Identify which cell holds the provided text, then report its [X, Y] central coordinate. 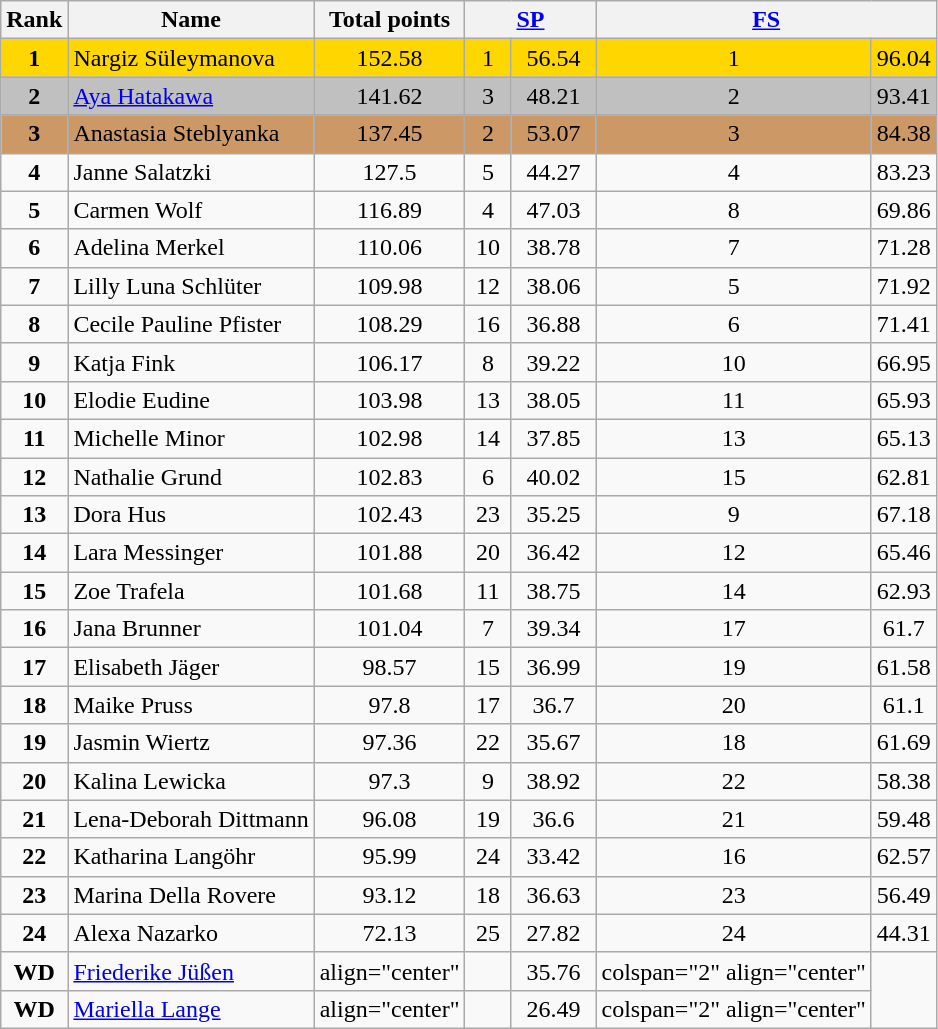
Jana Brunner [191, 629]
Kalina Lewicka [191, 781]
Janne Salatzki [191, 172]
Lena-Deborah Dittmann [191, 819]
66.95 [904, 362]
Nargiz Süleymanova [191, 58]
59.48 [904, 819]
36.42 [554, 553]
95.99 [390, 857]
Adelina Merkel [191, 248]
Mariella Lange [191, 1009]
38.92 [554, 781]
98.57 [390, 667]
36.63 [554, 895]
35.76 [554, 971]
Total points [390, 20]
FS [766, 20]
Cecile Pauline Pfister [191, 324]
35.25 [554, 515]
48.21 [554, 96]
Katja Fink [191, 362]
Dora Hus [191, 515]
53.07 [554, 134]
Anastasia Steblyanka [191, 134]
97.36 [390, 743]
96.04 [904, 58]
Lara Messinger [191, 553]
110.06 [390, 248]
26.49 [554, 1009]
36.88 [554, 324]
Name [191, 20]
58.38 [904, 781]
56.54 [554, 58]
47.03 [554, 210]
71.28 [904, 248]
56.49 [904, 895]
102.98 [390, 438]
108.29 [390, 324]
65.46 [904, 553]
Elodie Eudine [191, 400]
44.27 [554, 172]
Katharina Langöhr [191, 857]
97.8 [390, 705]
38.75 [554, 591]
62.57 [904, 857]
61.7 [904, 629]
93.41 [904, 96]
69.86 [904, 210]
39.34 [554, 629]
137.45 [390, 134]
Friederike Jüßen [191, 971]
127.5 [390, 172]
38.78 [554, 248]
97.3 [390, 781]
Rank [34, 20]
25 [488, 933]
33.42 [554, 857]
38.06 [554, 286]
102.83 [390, 477]
71.41 [904, 324]
101.04 [390, 629]
37.85 [554, 438]
SP [530, 20]
27.82 [554, 933]
84.38 [904, 134]
152.58 [390, 58]
93.12 [390, 895]
Elisabeth Jäger [191, 667]
Maike Pruss [191, 705]
116.89 [390, 210]
Michelle Minor [191, 438]
38.05 [554, 400]
Marina Della Rovere [191, 895]
101.88 [390, 553]
71.92 [904, 286]
39.22 [554, 362]
109.98 [390, 286]
102.43 [390, 515]
61.1 [904, 705]
Alexa Nazarko [191, 933]
101.68 [390, 591]
Zoe Trafela [191, 591]
40.02 [554, 477]
62.93 [904, 591]
36.6 [554, 819]
96.08 [390, 819]
67.18 [904, 515]
65.93 [904, 400]
65.13 [904, 438]
72.13 [390, 933]
61.69 [904, 743]
62.81 [904, 477]
36.7 [554, 705]
35.67 [554, 743]
44.31 [904, 933]
61.58 [904, 667]
Jasmin Wiertz [191, 743]
106.17 [390, 362]
Nathalie Grund [191, 477]
36.99 [554, 667]
Lilly Luna Schlüter [191, 286]
103.98 [390, 400]
Aya Hatakawa [191, 96]
141.62 [390, 96]
83.23 [904, 172]
Carmen Wolf [191, 210]
